For the text-containing cell, return its midpoint in (x, y) coordinate format. 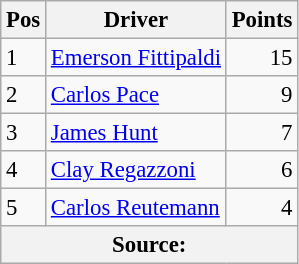
Driver (136, 20)
Points (262, 20)
1 (24, 58)
3 (24, 133)
Carlos Pace (136, 95)
Source: (150, 245)
6 (262, 170)
15 (262, 58)
5 (24, 208)
Clay Regazzoni (136, 170)
2 (24, 95)
9 (262, 95)
Pos (24, 20)
7 (262, 133)
Carlos Reutemann (136, 208)
Emerson Fittipaldi (136, 58)
James Hunt (136, 133)
